Identify which cell holds the provided text, then report its [x, y] central coordinate. 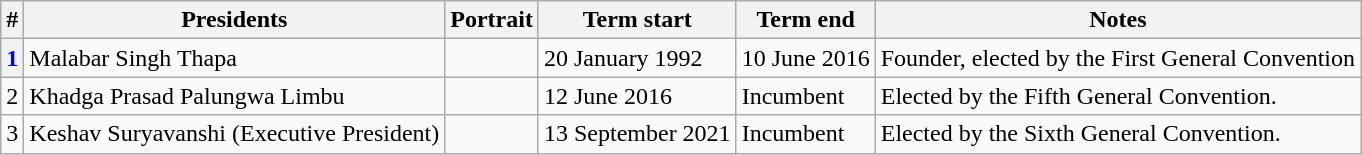
Elected by the Fifth General Convention. [1118, 96]
2 [12, 96]
Presidents [234, 20]
20 January 1992 [637, 58]
Elected by the Sixth General Convention. [1118, 134]
13 September 2021 [637, 134]
12 June 2016 [637, 96]
Keshav Suryavanshi (Executive President) [234, 134]
Malabar Singh Thapa [234, 58]
Portrait [492, 20]
# [12, 20]
Founder, elected by the First General Convention [1118, 58]
Term start [637, 20]
10 June 2016 [806, 58]
1 [12, 58]
Notes [1118, 20]
Term end [806, 20]
Khadga Prasad Palungwa Limbu [234, 96]
3 [12, 134]
